Return [x, y] of the center of cell containing provided text 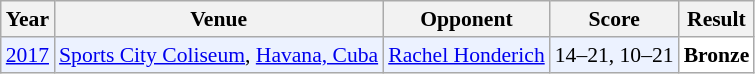
Venue [218, 19]
Score [614, 19]
14–21, 10–21 [614, 55]
Sports City Coliseum, Havana, Cuba [218, 55]
Opponent [466, 19]
Year [28, 19]
Rachel Honderich [466, 55]
Bronze [717, 55]
Result [717, 19]
2017 [28, 55]
